Detect which cell encompasses the target text, then output its (X, Y) center coordinate. 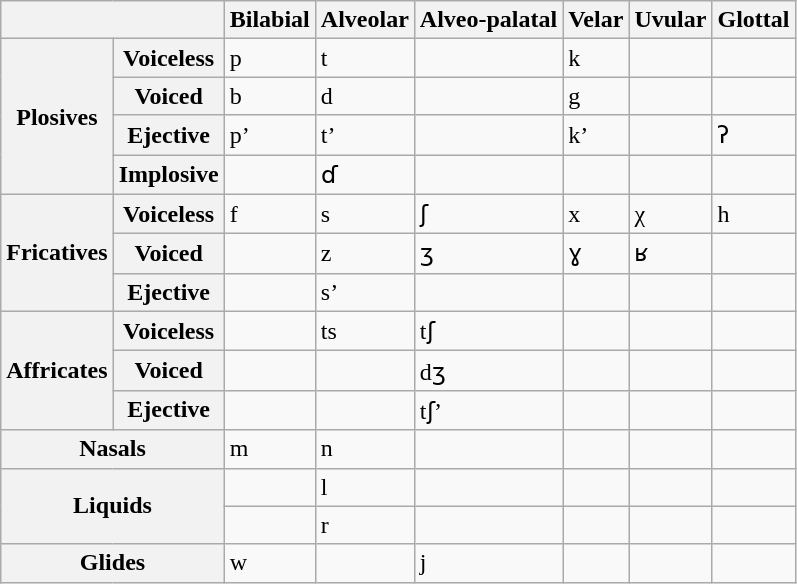
t’ (364, 135)
p’ (270, 135)
Liquids (112, 506)
d (364, 96)
n (364, 449)
ʔ (754, 135)
m (270, 449)
Affricates (57, 370)
r (364, 525)
s’ (364, 292)
ʁ (670, 254)
w (270, 563)
j (488, 563)
t (364, 58)
b (270, 96)
tʃ (488, 331)
k (596, 58)
s (364, 214)
χ (670, 214)
tʃ’ (488, 410)
Nasals (112, 449)
Fricatives (57, 252)
g (596, 96)
Glides (112, 563)
p (270, 58)
h (754, 214)
k’ (596, 135)
dʒ (488, 371)
ɗ (364, 174)
Velar (596, 20)
ts (364, 331)
Bilabial (270, 20)
Alveo-palatal (488, 20)
l (364, 487)
x (596, 214)
f (270, 214)
Implosive (168, 174)
ʃ (488, 214)
Uvular (670, 20)
Glottal (754, 20)
z (364, 254)
ɣ (596, 254)
Plosives (57, 116)
Alveolar (364, 20)
ʒ (488, 254)
